Find where the given text appears and provide that cell's center as (x, y) coordinate. 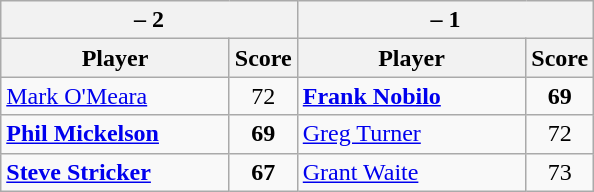
Frank Nobilo (412, 96)
– 2 (150, 20)
Mark O'Meara (116, 96)
Phil Mickelson (116, 134)
Greg Turner (412, 134)
Grant Waite (412, 172)
67 (263, 172)
Steve Stricker (116, 172)
– 1 (446, 20)
73 (560, 172)
